Scan for the cell matching the given text and deliver its [X, Y] coordinate at center. 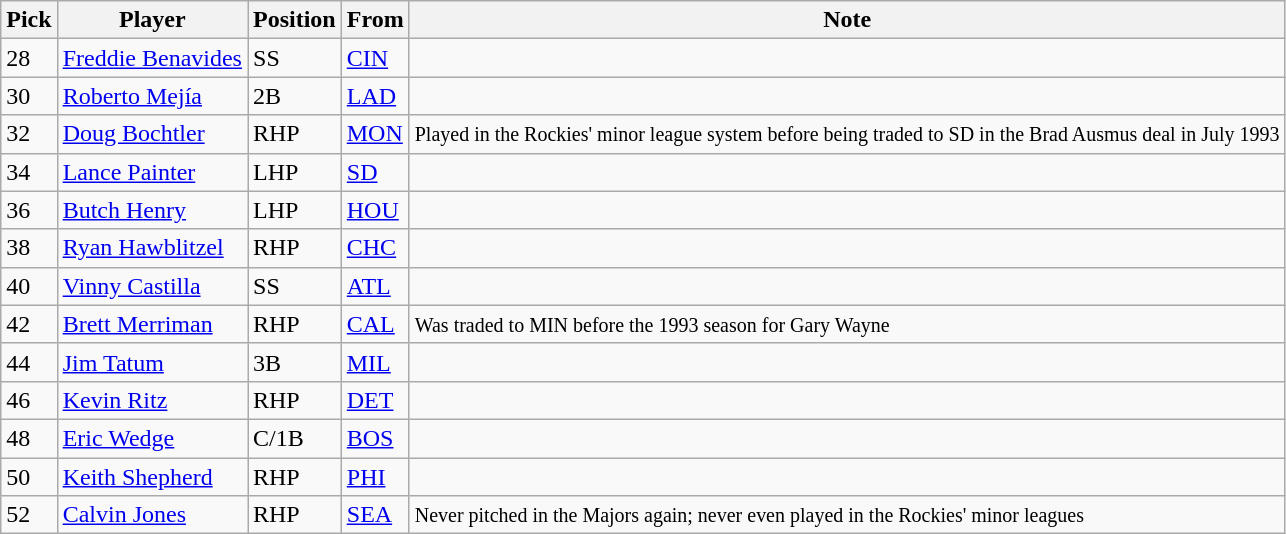
Never pitched in the Majors again; never even played in the Rockies' minor leagues [847, 515]
CHC [375, 248]
PHI [375, 477]
38 [29, 248]
C/1B [295, 438]
CIN [375, 58]
Jim Tatum [152, 362]
Kevin Ritz [152, 400]
CAL [375, 324]
Lance Painter [152, 172]
Keith Shepherd [152, 477]
DET [375, 400]
3B [295, 362]
SEA [375, 515]
2B [295, 96]
Roberto Mejía [152, 96]
50 [29, 477]
MON [375, 134]
44 [29, 362]
HOU [375, 210]
28 [29, 58]
30 [29, 96]
MIL [375, 362]
ATL [375, 286]
Brett Merriman [152, 324]
From [375, 20]
Doug Bochtler [152, 134]
LAD [375, 96]
Played in the Rockies' minor league system before being traded to SD in the Brad Ausmus deal in July 1993 [847, 134]
Calvin Jones [152, 515]
Freddie Benavides [152, 58]
SD [375, 172]
Ryan Hawblitzel [152, 248]
Eric Wedge [152, 438]
Position [295, 20]
40 [29, 286]
Vinny Castilla [152, 286]
36 [29, 210]
48 [29, 438]
34 [29, 172]
Player [152, 20]
46 [29, 400]
Was traded to MIN before the 1993 season for Gary Wayne [847, 324]
42 [29, 324]
Pick [29, 20]
32 [29, 134]
BOS [375, 438]
Note [847, 20]
52 [29, 515]
Butch Henry [152, 210]
